Return the [x, y] coordinate for the center point of the cell that contains the specified text.  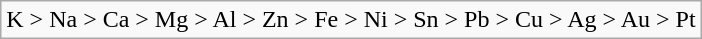
K > Na > Ca > Mg > Al > Zn > Fe > Ni > Sn > Pb > Cu > Ag > Au > Pt [351, 20]
